For the text-containing cell, return its midpoint in [X, Y] coordinate format. 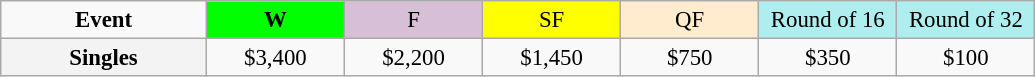
QF [690, 20]
$1,450 [552, 58]
Round of 32 [966, 20]
Round of 16 [828, 20]
$3,400 [275, 58]
$350 [828, 58]
F [413, 20]
$2,200 [413, 58]
$100 [966, 58]
$750 [690, 58]
Event [104, 20]
W [275, 20]
SF [552, 20]
Singles [104, 58]
